For the text-containing cell, return its midpoint in (X, Y) coordinate format. 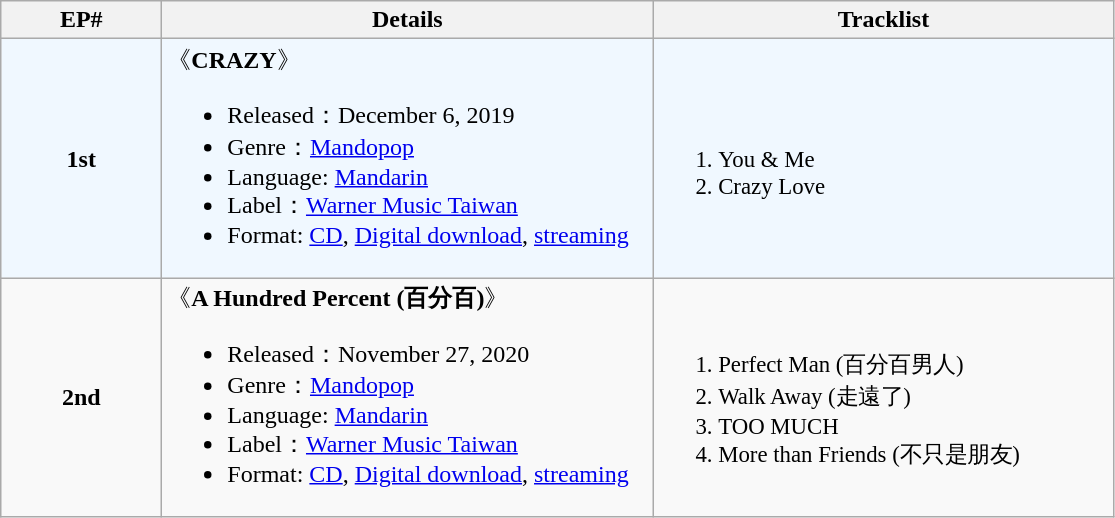
Tracklist (884, 20)
1st (82, 158)
EP# (82, 20)
《CRAZY》Released：December 6, 2019Genre：MandopopLanguage: MandarinLabel：Warner Music TaiwanFormat: CD, Digital download, streaming (408, 158)
Perfect Man (百分百男人)Walk Away (走遠了)TOO MUCHMore than Friends (不只是朋友) (884, 398)
2nd (82, 398)
You & MeCrazy Love (884, 158)
Details (408, 20)
《A Hundred Percent (百分百)》Released：November 27, 2020 Genre：MandopopLanguage: MandarinLabel：Warner Music TaiwanFormat: CD, Digital download, streaming (408, 398)
